Provide the (X, Y) coordinate of the cell's center where the given text is located.  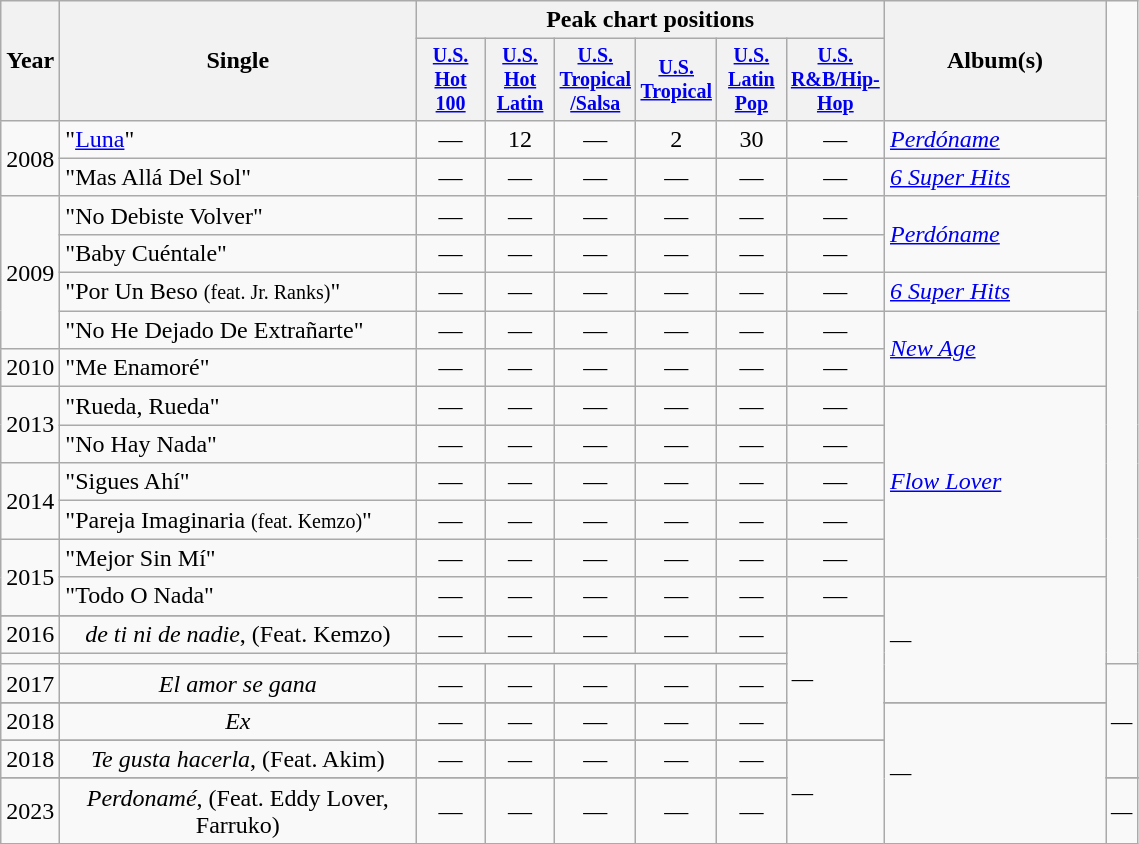
"Baby Cuéntale" (238, 253)
U.S.Tropical/Salsa (596, 80)
2009 (30, 272)
30 (752, 139)
2013 (30, 425)
"Me Enamoré" (238, 368)
U.S.Tropical (676, 80)
U.S. Hot 100 (450, 80)
El amor se gana (238, 683)
Single (238, 61)
12 (520, 139)
New Age (994, 349)
Flow Lover (994, 482)
2008 (30, 158)
"Luna" (238, 139)
Peak chart positions (650, 20)
"Rueda, Rueda" (238, 406)
"No Debiste Volver" (238, 215)
"Pareja Imaginaria (feat. Kemzo)" (238, 520)
"Por Un Beso (feat. Jr. Ranks)" (238, 292)
"Sigues Ahí" (238, 482)
U.S. R&B/Hip-Hop (835, 80)
2016 (30, 634)
"Todo O Nada" (238, 596)
Year (30, 61)
Album(s) (994, 61)
Ex (238, 721)
Te gusta hacerla, (Feat. Akim) (238, 759)
"No He Dejado De Extrañarte" (238, 330)
U.S. Hot Latin (520, 80)
2017 (30, 683)
Perdonamé, (Feat. Eddy Lover, Farruko) (238, 810)
2015 (30, 577)
2014 (30, 501)
2 (676, 139)
"Mejor Sin Mí" (238, 558)
U.S. Latin Pop (752, 80)
2023 (30, 810)
"No Hay Nada" (238, 444)
de ti ni de nadie, (Feat. Kemzo) (238, 634)
"Mas Allá Del Sol" (238, 177)
2010 (30, 368)
